Provide the [x, y] coordinate of the cell's center where the given text is located.  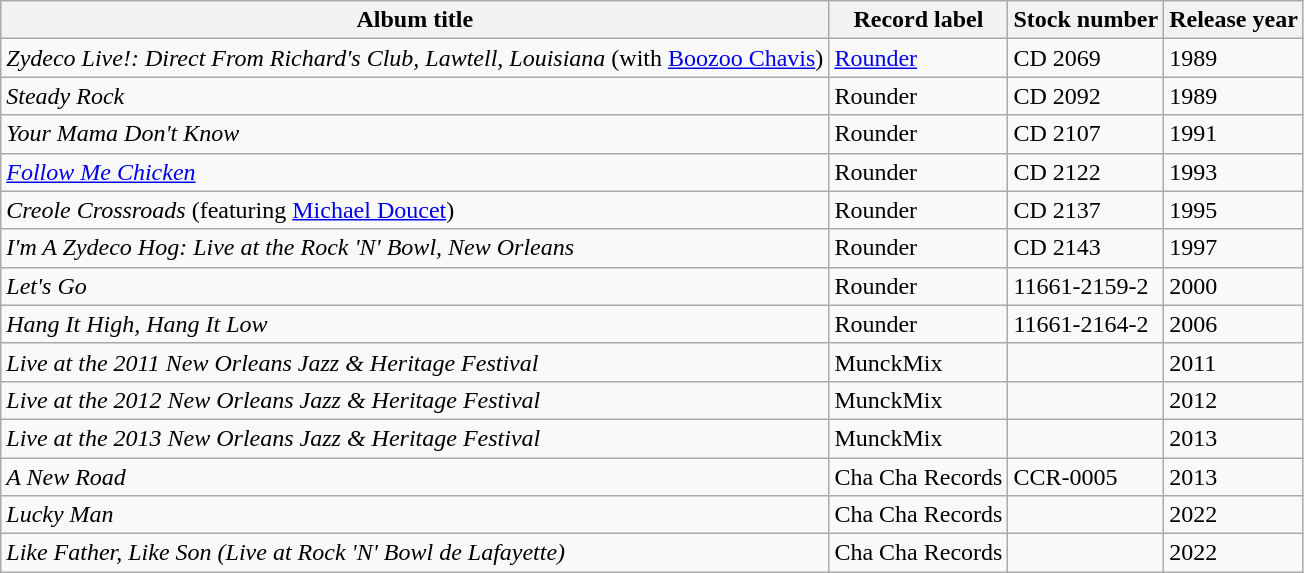
Live at the 2013 New Orleans Jazz & Heritage Festival [415, 438]
Follow Me Chicken [415, 172]
Your Mama Don't Know [415, 134]
Let's Go [415, 286]
2011 [1234, 362]
11661-2159-2 [1086, 286]
1993 [1234, 172]
Lucky Man [415, 515]
1995 [1234, 210]
Album title [415, 20]
1991 [1234, 134]
CD 2107 [1086, 134]
CD 2137 [1086, 210]
I'm A Zydeco Hog: Live at the Rock 'N' Bowl, New Orleans [415, 248]
Stock number [1086, 20]
11661-2164-2 [1086, 324]
1997 [1234, 248]
Zydeco Live!: Direct From Richard's Club, Lawtell, Louisiana (with Boozoo Chavis) [415, 58]
CD 2122 [1086, 172]
2012 [1234, 400]
Release year [1234, 20]
Live at the 2011 New Orleans Jazz & Heritage Festival [415, 362]
CD 2092 [1086, 96]
2006 [1234, 324]
Hang It High, Hang It Low [415, 324]
Like Father, Like Son (Live at Rock 'N' Bowl de Lafayette) [415, 553]
CCR-0005 [1086, 477]
CD 2143 [1086, 248]
A New Road [415, 477]
Steady Rock [415, 96]
CD 2069 [1086, 58]
2000 [1234, 286]
Record label [918, 20]
Creole Crossroads (featuring Michael Doucet) [415, 210]
Live at the 2012 New Orleans Jazz & Heritage Festival [415, 400]
